Detect which cell encompasses the target text, then output its (x, y) center coordinate. 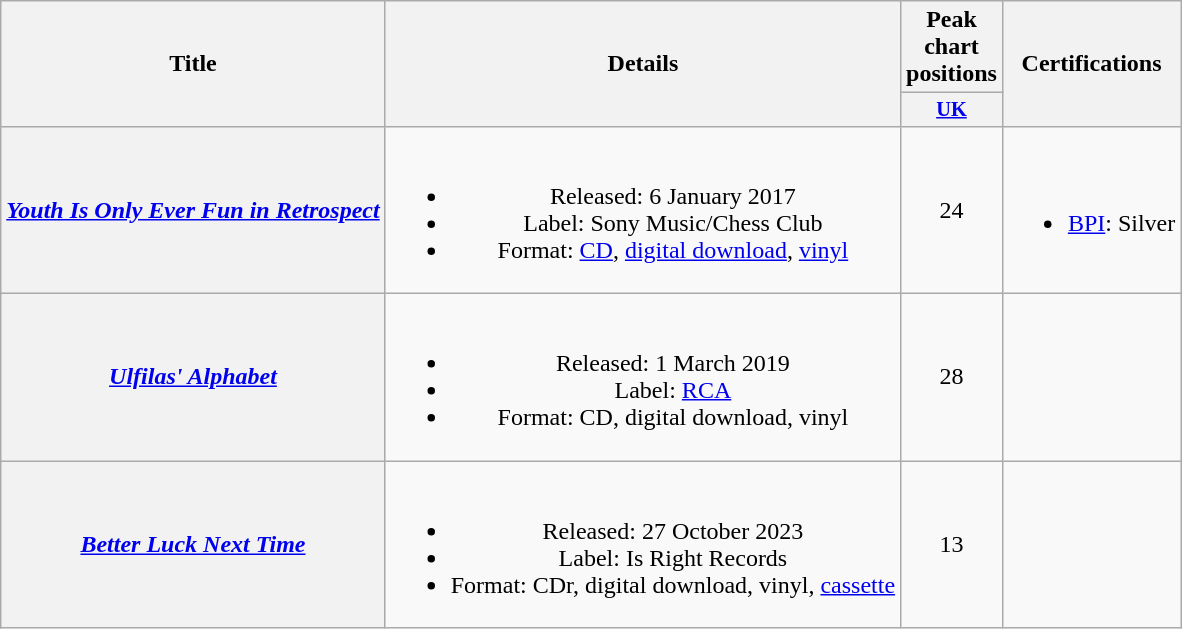
UK (952, 110)
Peak chart positions (952, 47)
24 (952, 210)
13 (952, 544)
Details (642, 64)
Released: 1 March 2019Label: RCAFormat: CD, digital download, vinyl (642, 378)
Ulfilas' Alphabet (193, 378)
Certifications (1091, 64)
Title (193, 64)
Released: 6 January 2017Label: Sony Music/Chess ClubFormat: CD, digital download, vinyl (642, 210)
28 (952, 378)
Youth Is Only Ever Fun in Retrospect (193, 210)
BPI: Silver (1091, 210)
Better Luck Next Time (193, 544)
Released: 27 October 2023Label: Is Right RecordsFormat: CDr, digital download, vinyl, cassette (642, 544)
